Return (x, y) of the center of cell containing provided text 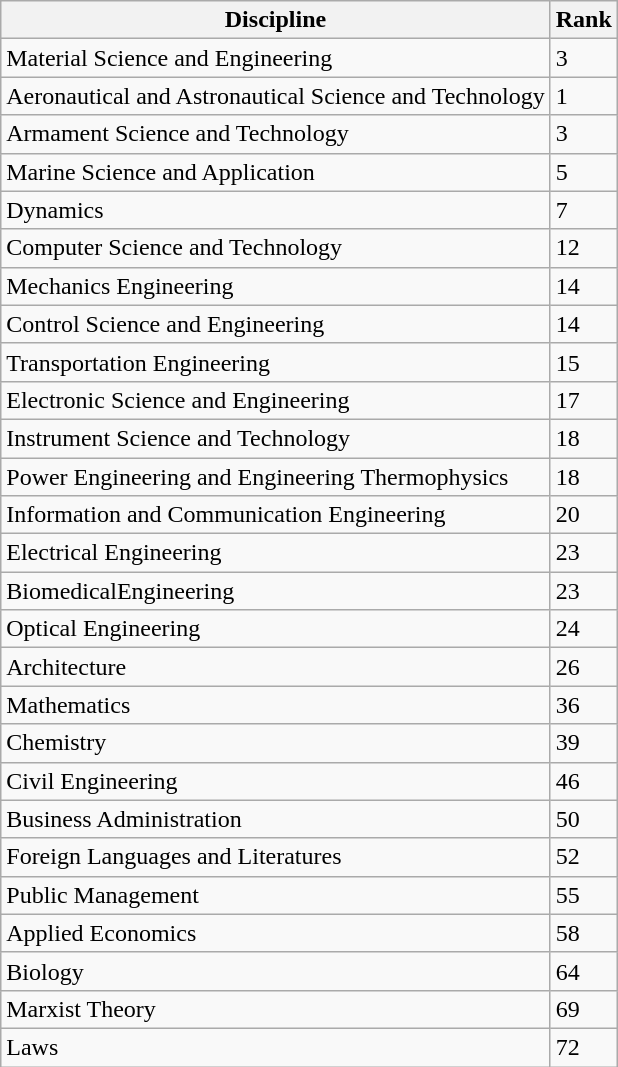
Computer Science and Technology (276, 248)
Material Science and Engineering (276, 58)
5 (584, 172)
46 (584, 781)
Laws (276, 1047)
26 (584, 667)
Biology (276, 971)
Electrical Engineering (276, 553)
Chemistry (276, 743)
BiomedicalEngineering (276, 591)
69 (584, 1009)
Optical Engineering (276, 629)
Information and Communication Engineering (276, 515)
36 (584, 705)
Armament Science and Technology (276, 134)
Mathematics (276, 705)
17 (584, 400)
58 (584, 933)
Marxist Theory (276, 1009)
Instrument Science and Technology (276, 438)
Applied Economics (276, 933)
64 (584, 971)
Dynamics (276, 210)
Mechanics Engineering (276, 286)
Civil Engineering (276, 781)
72 (584, 1047)
Marine Science and Application (276, 172)
1 (584, 96)
Foreign Languages and Literatures (276, 857)
24 (584, 629)
55 (584, 895)
Architecture (276, 667)
7 (584, 210)
Discipline (276, 20)
Control Science and Engineering (276, 324)
Public Management (276, 895)
12 (584, 248)
Power Engineering and Engineering Thermophysics (276, 477)
15 (584, 362)
50 (584, 819)
Electronic Science and Engineering (276, 400)
Business Administration (276, 819)
39 (584, 743)
20 (584, 515)
52 (584, 857)
Rank (584, 20)
Transportation Engineering (276, 362)
Aeronautical and Astronautical Science and Technology (276, 96)
